Return the (X, Y) coordinate for the center point of the cell that contains the specified text.  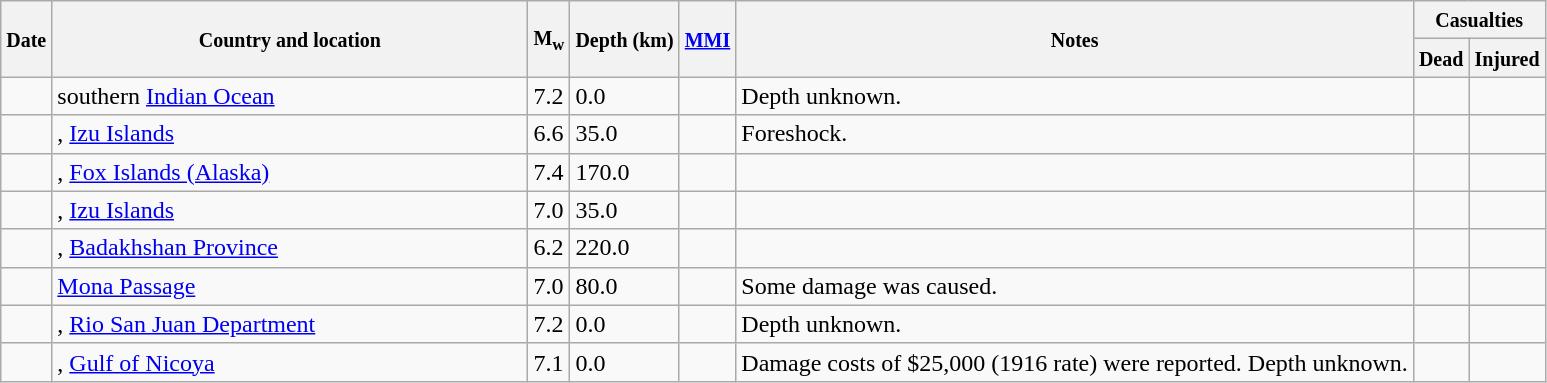
Depth (km) (624, 39)
Mona Passage (290, 286)
, Badakhshan Province (290, 248)
6.6 (549, 134)
80.0 (624, 286)
, Rio San Juan Department (290, 324)
, Gulf of Nicoya (290, 362)
southern Indian Ocean (290, 96)
Country and location (290, 39)
, Fox Islands (Alaska) (290, 172)
Date (26, 39)
Damage costs of $25,000 (1916 rate) were reported. Depth unknown. (1075, 362)
7.1 (549, 362)
Foreshock. (1075, 134)
Some damage was caused. (1075, 286)
Mw (549, 39)
Casualties (1479, 20)
7.4 (549, 172)
Notes (1075, 39)
Injured (1507, 58)
Dead (1441, 58)
MMI (708, 39)
220.0 (624, 248)
170.0 (624, 172)
6.2 (549, 248)
